Extract the [x, y] coordinate from the center of the cell holding the provided text.  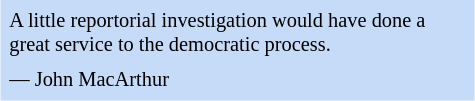
A little reportorial investigation would have done a great service to the democratic process. [238, 34]
— John MacArthur [238, 80]
